Scan for the cell matching the given text and deliver its (x, y) coordinate at center. 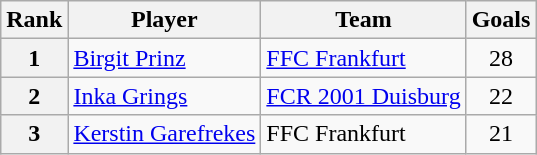
3 (34, 134)
22 (501, 96)
21 (501, 134)
28 (501, 58)
Kerstin Garefrekes (164, 134)
Rank (34, 20)
Team (364, 20)
2 (34, 96)
Birgit Prinz (164, 58)
FCR 2001 Duisburg (364, 96)
Inka Grings (164, 96)
Player (164, 20)
Goals (501, 20)
1 (34, 58)
